From the cell containing the given text, extract its center point as [x, y] coordinate. 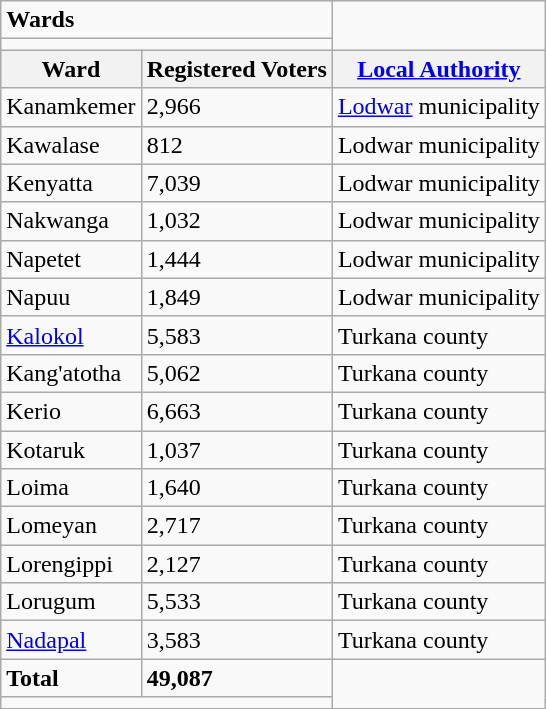
Kang'atotha [71, 373]
Lomeyan [71, 526]
1,849 [236, 297]
Ward [71, 69]
Kotaruk [71, 449]
5,062 [236, 373]
2,717 [236, 526]
Registered Voters [236, 69]
6,663 [236, 411]
2,966 [236, 107]
Lorugum [71, 602]
49,087 [236, 678]
Loima [71, 488]
Kanamkemer [71, 107]
Nadapal [71, 640]
Total [71, 678]
Kawalase [71, 145]
Wards [167, 20]
Kalokol [71, 335]
Napuu [71, 297]
5,533 [236, 602]
Napetet [71, 259]
3,583 [236, 640]
Lorengippi [71, 564]
1,640 [236, 488]
1,037 [236, 449]
Kerio [71, 411]
Nakwanga [71, 221]
2,127 [236, 564]
812 [236, 145]
1,032 [236, 221]
5,583 [236, 335]
Local Authority [438, 69]
Kenyatta [71, 183]
1,444 [236, 259]
7,039 [236, 183]
